Find where the given text appears and provide that cell's center as [x, y] coordinate. 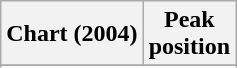
Chart (2004) [72, 34]
Peakposition [189, 34]
